Find where the given text appears and provide that cell's center as [X, Y] coordinate. 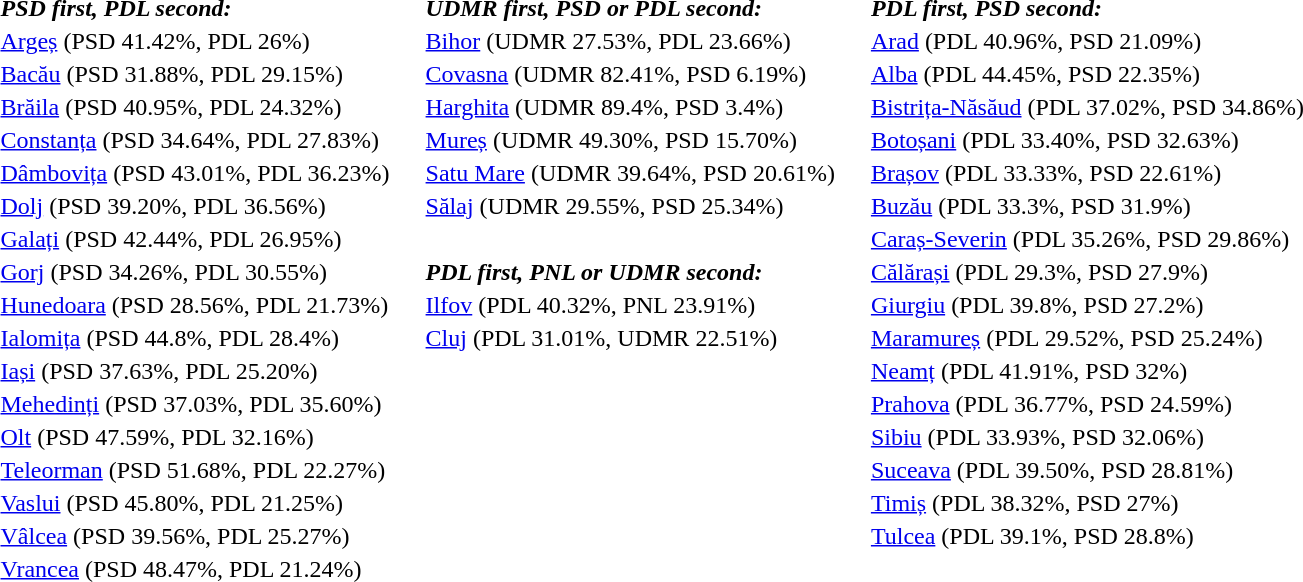
Mureș (UDMR 49.30%, PSD 15.70%) [630, 140]
Harghita (UDMR 89.4%, PSD 3.4%) [630, 107]
Sălaj (UDMR 29.55%, PSD 25.34%) [630, 206]
Cluj (PDL 31.01%, UDMR 22.51%) [630, 338]
Bihor (UDMR 27.53%, PDL 23.66%) [630, 41]
Ilfov (PDL 40.32%, PNL 23.91%) [630, 305]
Covasna (UDMR 82.41%, PSD 6.19%) [630, 74]
Satu Mare (UDMR 39.64%, PSD 20.61%) [630, 173]
PDL first, PNL or UDMR second: [630, 272]
